Return the (X, Y) coordinate for the center point of the cell that contains the specified text.  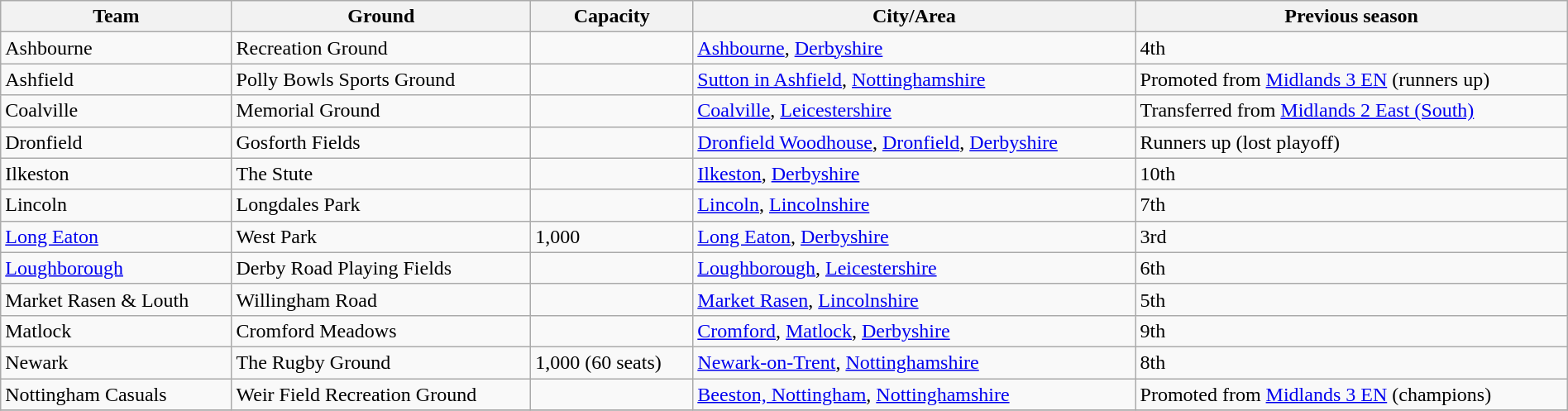
City/Area (915, 17)
Recreation Ground (381, 48)
Runners up (lost playoff) (1351, 142)
Ilkeston, Derbyshire (915, 174)
Promoted from Midlands 3 EN (champions) (1351, 394)
Coalville (116, 111)
7th (1351, 205)
Sutton in Ashfield, Nottinghamshire (915, 79)
Memorial Ground (381, 111)
Beeston, Nottingham, Nottinghamshire (915, 394)
1,000 (612, 237)
Weir Field Recreation Ground (381, 394)
3rd (1351, 237)
Long Eaton, Derbyshire (915, 237)
The Stute (381, 174)
Dronfield (116, 142)
Cromford, Matlock, Derbyshire (915, 331)
Capacity (612, 17)
Polly Bowls Sports Ground (381, 79)
Coalville, Leicestershire (915, 111)
Gosforth Fields (381, 142)
Newark-on-Trent, Nottinghamshire (915, 362)
Derby Road Playing Fields (381, 268)
Lincoln, Lincolnshire (915, 205)
Ground (381, 17)
Long Eaton (116, 237)
Promoted from Midlands 3 EN (runners up) (1351, 79)
4th (1351, 48)
Loughborough, Leicestershire (915, 268)
Matlock (116, 331)
9th (1351, 331)
The Rugby Ground (381, 362)
Team (116, 17)
Ashbourne, Derbyshire (915, 48)
Ashfield (116, 79)
Ilkeston (116, 174)
Market Rasen & Louth (116, 299)
5th (1351, 299)
Market Rasen, Lincolnshire (915, 299)
10th (1351, 174)
Loughborough (116, 268)
Previous season (1351, 17)
Newark (116, 362)
West Park (381, 237)
Willingham Road (381, 299)
6th (1351, 268)
Lincoln (116, 205)
Ashbourne (116, 48)
Nottingham Casuals (116, 394)
Transferred from Midlands 2 East (South) (1351, 111)
Cromford Meadows (381, 331)
Dronfield Woodhouse, Dronfield, Derbyshire (915, 142)
1,000 (60 seats) (612, 362)
8th (1351, 362)
Longdales Park (381, 205)
